Locate the cell with the specified text and output its (X, Y) center coordinate. 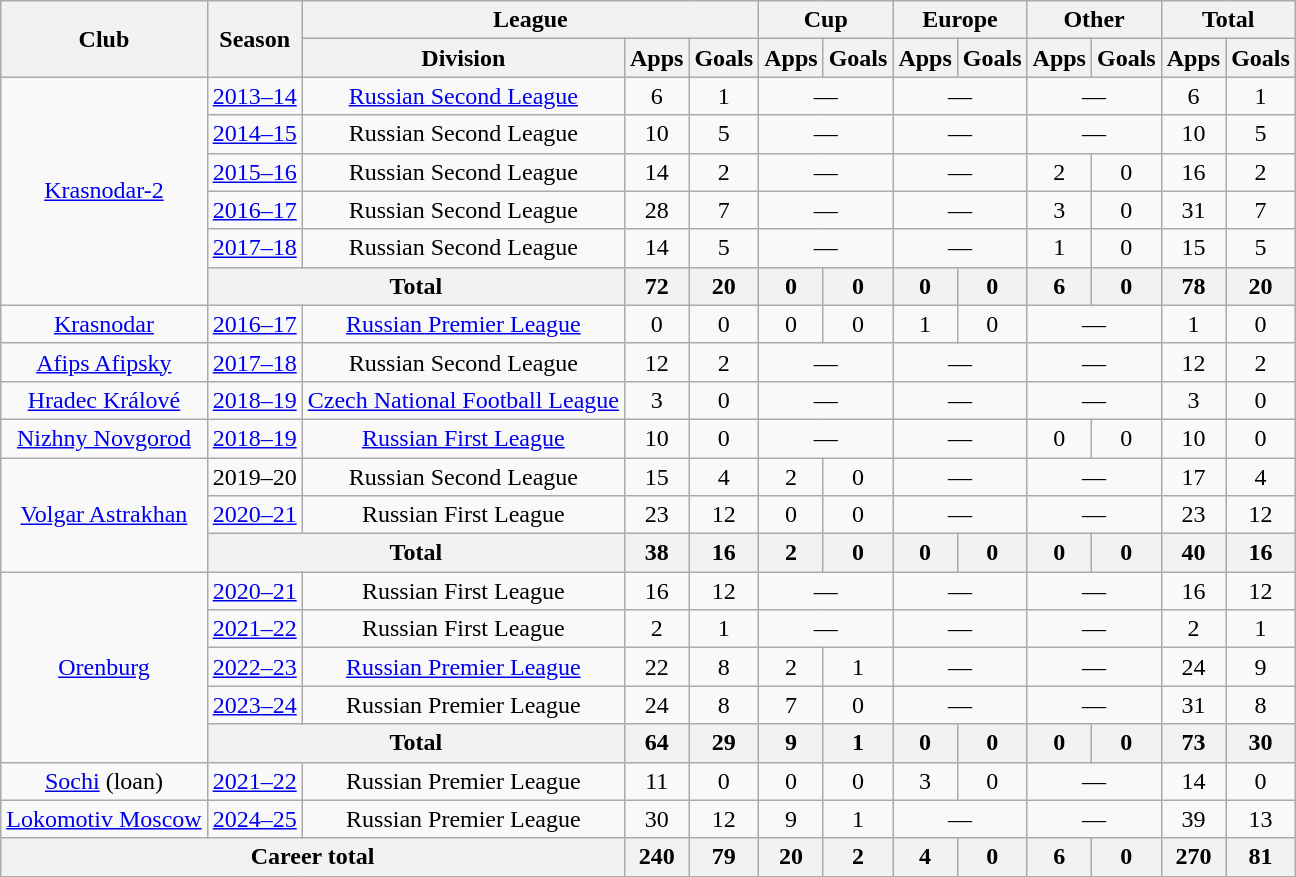
2014–15 (254, 134)
Division (463, 58)
39 (1193, 819)
2024–25 (254, 819)
72 (656, 286)
2015–16 (254, 172)
Hradec Králové (104, 400)
270 (1193, 857)
Orenburg (104, 667)
Czech National Football League (463, 400)
Nizhny Novgorod (104, 438)
Europe (960, 20)
81 (1261, 857)
Krasnodar (104, 324)
13 (1261, 819)
73 (1193, 743)
2022–23 (254, 667)
2023–24 (254, 705)
Career total (313, 857)
22 (656, 667)
Krasnodar-2 (104, 191)
Sochi (loan) (104, 781)
Afips Afipsky (104, 362)
78 (1193, 286)
29 (724, 743)
64 (656, 743)
League (530, 20)
28 (656, 210)
17 (1193, 477)
2019–20 (254, 477)
Lokomotiv Moscow (104, 819)
11 (656, 781)
Cup (826, 20)
Volgar Astrakhan (104, 515)
2013–14 (254, 96)
Season (254, 39)
240 (656, 857)
38 (656, 553)
Club (104, 39)
Other (1094, 20)
40 (1193, 553)
79 (724, 857)
